Output the (X, Y) coordinate of the center of the cell containing the given text.  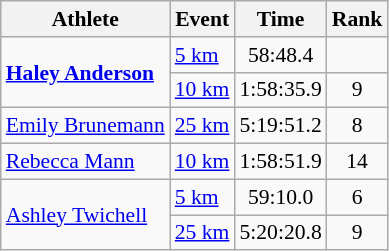
Event (202, 19)
59:10.0 (280, 197)
Ashley Twichell (86, 214)
Athlete (86, 19)
5:20:20.8 (280, 233)
Haley Anderson (86, 72)
1:58:51.9 (280, 162)
5:19:51.2 (280, 126)
8 (358, 126)
6 (358, 197)
Rebecca Mann (86, 162)
1:58:35.9 (280, 90)
58:48.4 (280, 55)
Time (280, 19)
Emily Brunemann (86, 126)
14 (358, 162)
Rank (358, 19)
